Output the [x, y] coordinate of the center of the cell containing the given text.  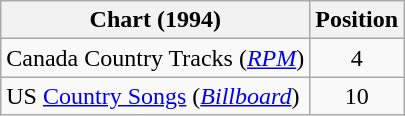
Position [357, 20]
4 [357, 58]
Canada Country Tracks (RPM) [156, 58]
US Country Songs (Billboard) [156, 96]
Chart (1994) [156, 20]
10 [357, 96]
